Output the [x, y] coordinate of the center of the cell containing the given text.  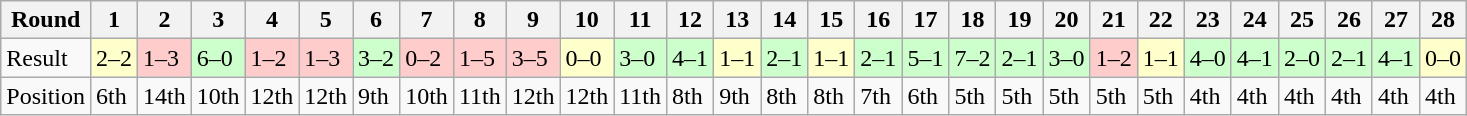
5 [326, 20]
22 [1160, 20]
6 [376, 20]
3–5 [533, 58]
10 [587, 20]
6–0 [218, 58]
2–2 [114, 58]
23 [1208, 20]
1 [114, 20]
12 [690, 20]
16 [878, 20]
4 [272, 20]
1–5 [480, 58]
24 [1254, 20]
Round [46, 20]
14th [165, 96]
11 [640, 20]
3–2 [376, 58]
27 [1396, 20]
20 [1066, 20]
4–0 [1208, 58]
15 [832, 20]
26 [1348, 20]
7 [427, 20]
2 [165, 20]
9 [533, 20]
17 [926, 20]
3 [218, 20]
25 [1302, 20]
7th [878, 96]
Position [46, 96]
2–0 [1302, 58]
28 [1444, 20]
18 [972, 20]
21 [1114, 20]
14 [784, 20]
19 [1020, 20]
0–2 [427, 58]
5–1 [926, 58]
7–2 [972, 58]
Result [46, 58]
13 [738, 20]
8 [480, 20]
